Pinpoint the cell where the given text exists, returning its [x, y] midpoint coordinate. 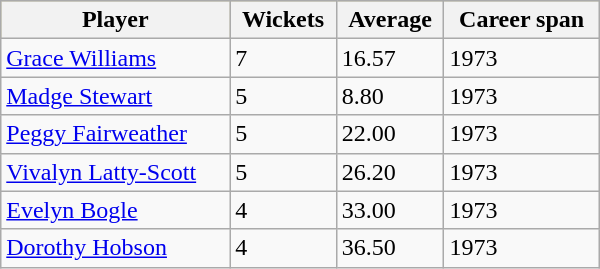
Career span [522, 20]
8.80 [390, 96]
Average [390, 20]
Evelyn Bogle [116, 210]
26.20 [390, 172]
Peggy Fairweather [116, 134]
Wickets [283, 20]
Vivalyn Latty-Scott [116, 172]
33.00 [390, 210]
Madge Stewart [116, 96]
Player [116, 20]
22.00 [390, 134]
7 [283, 58]
16.57 [390, 58]
Grace Williams [116, 58]
Dorothy Hobson [116, 248]
36.50 [390, 248]
